Search for the cell housing the specified text and yield its [x, y] center coordinate. 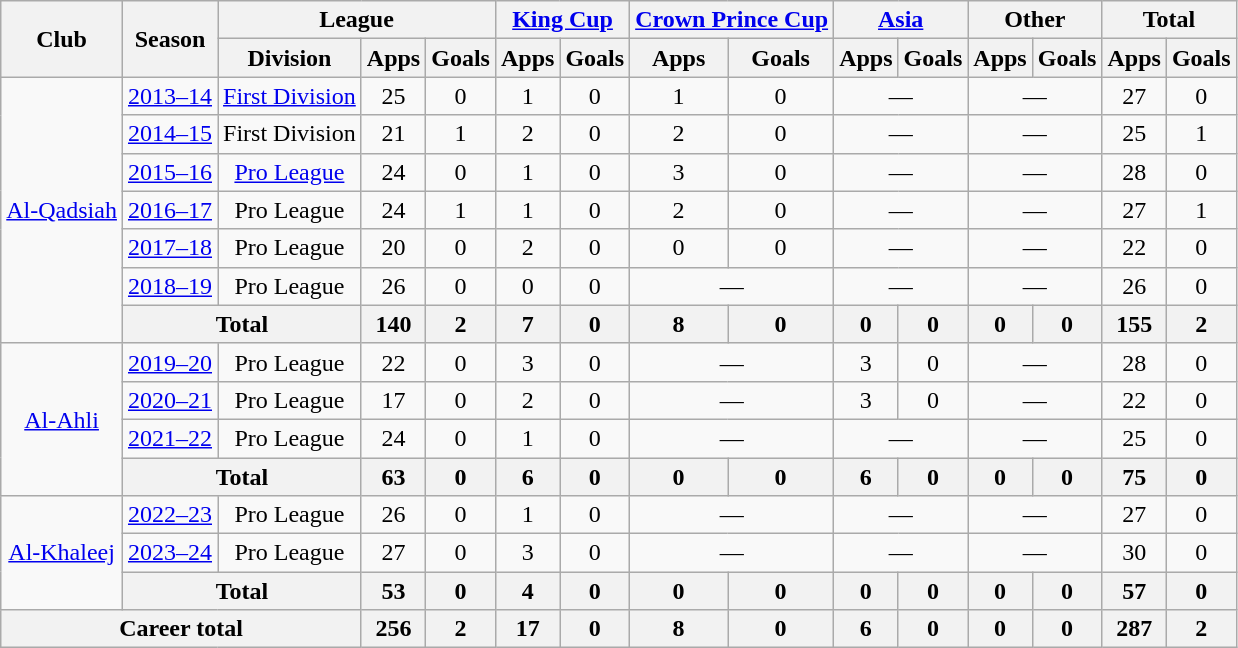
287 [1134, 629]
2015–16 [170, 172]
Al-Qadsiah [62, 210]
Division [290, 58]
30 [1134, 553]
2017–18 [170, 248]
King Cup [562, 20]
7 [527, 324]
Al-Ahli [62, 419]
2018–19 [170, 286]
Crown Prince Cup [732, 20]
2020–21 [170, 400]
53 [393, 591]
140 [393, 324]
2022–23 [170, 515]
Club [62, 39]
League [357, 20]
20 [393, 248]
2023–24 [170, 553]
21 [393, 134]
2014–15 [170, 134]
57 [1134, 591]
Al-Khaleej [62, 553]
256 [393, 629]
2013–14 [170, 96]
4 [527, 591]
2021–22 [170, 438]
2016–17 [170, 210]
63 [393, 477]
Season [170, 39]
2019–20 [170, 362]
Asia [901, 20]
155 [1134, 324]
Career total [182, 629]
Other [1035, 20]
75 [1134, 477]
